Return the [x, y] coordinate for the center point of the cell that contains the specified text.  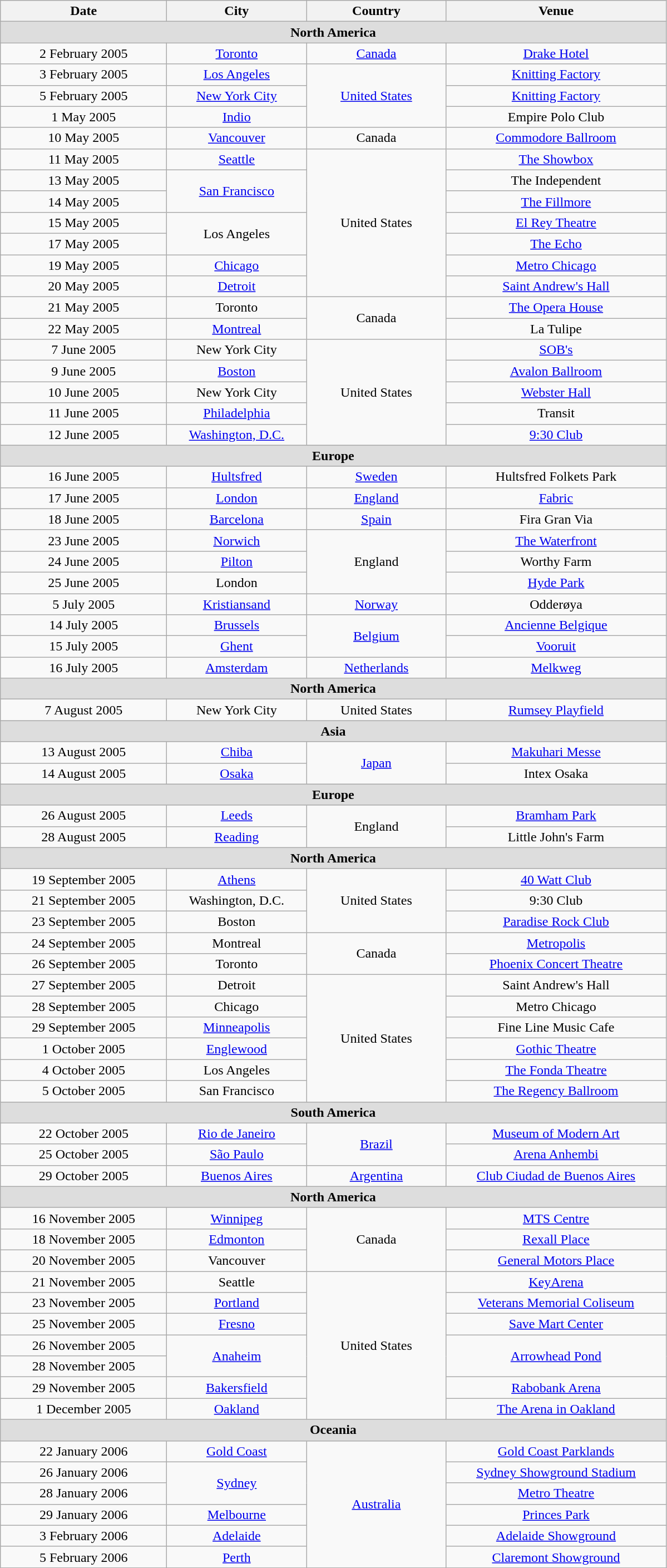
7 June 2005 [83, 350]
Empire Polo Club [556, 117]
Avalon Ballroom [556, 371]
27 September 2005 [83, 985]
MTS Centre [556, 1218]
Adelaide Showground [556, 1536]
20 November 2005 [83, 1260]
Date [83, 11]
Leeds [237, 816]
Barcelona [237, 519]
40 Watt Club [556, 879]
Norwich [237, 540]
Sweden [376, 477]
Kristiansand [237, 604]
Rio de Janeiro [237, 1133]
12 June 2005 [83, 435]
21 November 2005 [83, 1281]
Claremont Showground [556, 1557]
Sydney [237, 1483]
Commodore Ballroom [556, 138]
Athens [237, 879]
Anaheim [237, 1356]
Gothic Theatre [556, 1049]
Fine Line Music Cafe [556, 1028]
24 September 2005 [83, 943]
Brazil [376, 1144]
24 June 2005 [83, 561]
28 September 2005 [83, 1007]
Englewood [237, 1049]
Melkweg [556, 668]
25 October 2005 [83, 1155]
4 October 2005 [83, 1070]
Rexall Place [556, 1239]
10 June 2005 [83, 392]
1 May 2005 [83, 117]
Amsterdam [237, 668]
Fira Gran Via [556, 519]
Hultsfred Folkets Park [556, 477]
29 November 2005 [83, 1388]
29 January 2006 [83, 1515]
14 August 2005 [83, 773]
11 June 2005 [83, 413]
Drake Hotel [556, 53]
Philadelphia [237, 413]
Metro Theatre [556, 1493]
28 November 2005 [83, 1367]
20 May 2005 [83, 287]
1 October 2005 [83, 1049]
Reading [237, 837]
16 June 2005 [83, 477]
Venue [556, 11]
General Motors Place [556, 1260]
City [237, 11]
19 September 2005 [83, 879]
The Opera House [556, 308]
Hyde Park [556, 583]
Arena Anhembi [556, 1155]
11 May 2005 [83, 159]
2 February 2005 [83, 53]
Paradise Rock Club [556, 921]
The Echo [556, 244]
29 September 2005 [83, 1028]
Phoenix Concert Theatre [556, 964]
26 November 2005 [83, 1345]
5 October 2005 [83, 1091]
21 September 2005 [83, 900]
22 January 2006 [83, 1451]
Chiba [237, 752]
Club Ciudad de Buenos Aires [556, 1176]
KeyArena [556, 1281]
Gold Coast [237, 1451]
Edmonton [237, 1239]
16 July 2005 [83, 668]
Makuhari Messe [556, 752]
Portland [237, 1303]
SOB's [556, 350]
13 August 2005 [83, 752]
Rabobank Arena [556, 1388]
28 January 2006 [83, 1493]
28 August 2005 [83, 837]
The Arena in Oakland [556, 1409]
Veterans Memorial Coliseum [556, 1303]
The Independent [556, 180]
Belgium [376, 636]
29 October 2005 [83, 1176]
Minneapolis [237, 1028]
18 November 2005 [83, 1239]
26 January 2006 [83, 1472]
The Fonda Theatre [556, 1070]
9 June 2005 [83, 371]
Fabric [556, 498]
Little John's Farm [556, 837]
1 December 2005 [83, 1409]
Vooruit [556, 647]
The Waterfront [556, 540]
23 September 2005 [83, 921]
Museum of Modern Art [556, 1133]
Bakersfield [237, 1388]
13 May 2005 [83, 180]
22 May 2005 [83, 329]
3 February 2005 [83, 75]
16 November 2005 [83, 1218]
Asia [333, 731]
Ancienne Belgique [556, 625]
South America [333, 1112]
Transit [556, 413]
23 June 2005 [83, 540]
Indio [237, 117]
Spain [376, 519]
5 February 2006 [83, 1557]
15 July 2005 [83, 647]
Oakland [237, 1409]
São Paulo [237, 1155]
Sydney Showground Stadium [556, 1472]
15 May 2005 [83, 223]
Bramham Park [556, 816]
14 May 2005 [83, 201]
26 September 2005 [83, 964]
Country [376, 11]
The Fillmore [556, 201]
Rumsey Playfield [556, 710]
Hultsfred [237, 477]
Argentina [376, 1176]
Webster Hall [556, 392]
25 June 2005 [83, 583]
17 May 2005 [83, 244]
5 February 2005 [83, 96]
18 June 2005 [83, 519]
26 August 2005 [83, 816]
Norway [376, 604]
19 May 2005 [83, 265]
14 July 2005 [83, 625]
Odderøya [556, 604]
5 July 2005 [83, 604]
La Tulipe [556, 329]
25 November 2005 [83, 1324]
Princes Park [556, 1515]
Osaka [237, 773]
Melbourne [237, 1515]
Brussels [237, 625]
10 May 2005 [83, 138]
El Rey Theatre [556, 223]
Pilton [237, 561]
Fresno [237, 1324]
The Showbox [556, 159]
Save Mart Center [556, 1324]
Japan [376, 763]
17 June 2005 [83, 498]
Winnipeg [237, 1218]
7 August 2005 [83, 710]
22 October 2005 [83, 1133]
Netherlands [376, 668]
Buenos Aires [237, 1176]
Worthy Farm [556, 561]
Australia [376, 1504]
The Regency Ballroom [556, 1091]
Oceania [333, 1430]
Intex Osaka [556, 773]
Gold Coast Parklands [556, 1451]
Perth [237, 1557]
Metropolis [556, 943]
Arrowhead Pond [556, 1356]
Ghent [237, 647]
Adelaide [237, 1536]
21 May 2005 [83, 308]
23 November 2005 [83, 1303]
3 February 2006 [83, 1536]
